For the text-containing cell, return its midpoint in (x, y) coordinate format. 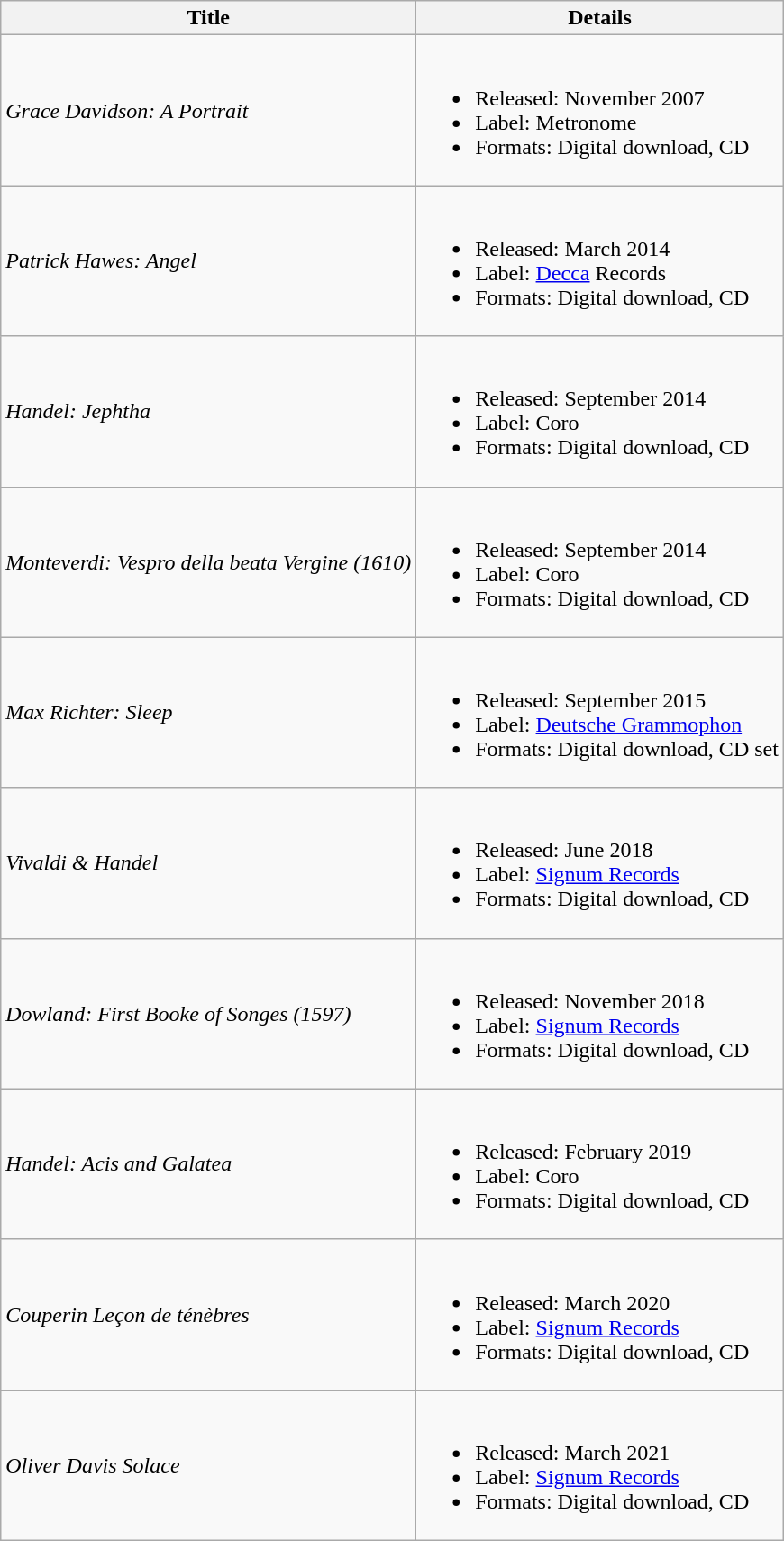
Released: June 2018Label: Signum RecordsFormats: Digital download, CD (600, 863)
Released: November 2018Label: Signum RecordsFormats: Digital download, CD (600, 1013)
Details (600, 18)
Handel: Jephtha (209, 411)
Title (209, 18)
Monteverdi: Vespro della beata Vergine (1610) (209, 562)
Released: March 2014Label: Decca RecordsFormats: Digital download, CD (600, 261)
Vivaldi & Handel (209, 863)
Max Richter: Sleep (209, 712)
Released: February 2019Label: CoroFormats: Digital download, CD (600, 1164)
Grace Davidson: A Portrait (209, 110)
Released: September 2015Label: Deutsche GrammophonFormats: Digital download, CD set (600, 712)
Oliver Davis Solace (209, 1465)
Dowland: First Booke of Songes (1597) (209, 1013)
Released: March 2021Label: Signum RecordsFormats: Digital download, CD (600, 1465)
Couperin Leçon de ténèbres (209, 1314)
Handel: Acis and Galatea (209, 1164)
Released: March 2020Label: Signum RecordsFormats: Digital download, CD (600, 1314)
Released: November 2007Label: MetronomeFormats: Digital download, CD (600, 110)
Patrick Hawes: Angel (209, 261)
